Detect which cell encompasses the target text, then output its [X, Y] center coordinate. 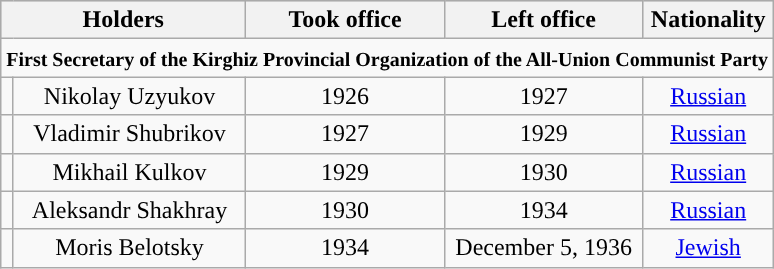
December 5, 1936 [544, 248]
Aleksandr Shakhray [130, 210]
Nationality [708, 20]
Mikhail Kulkov [130, 172]
Took office [346, 20]
Vladimir Shubrikov [130, 134]
First Secretary of the Kirghiz Provincial Organization of the All-Union Communist Party [388, 58]
Nikolay Uzyukov [130, 96]
Jewish [708, 248]
Holders [124, 20]
Left office [544, 20]
1926 [346, 96]
Moris Belotsky [130, 248]
